Scan for the cell matching the given text and deliver its [X, Y] coordinate at center. 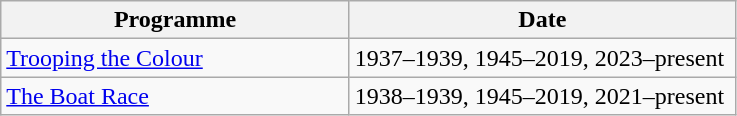
The Boat Race [176, 96]
1938–1939, 1945–2019, 2021–present [542, 96]
1937–1939, 1945–2019, 2023–present [542, 58]
Programme [176, 20]
Date [542, 20]
Trooping the Colour [176, 58]
